Extract the (X, Y) coordinate from the center of the cell holding the provided text.  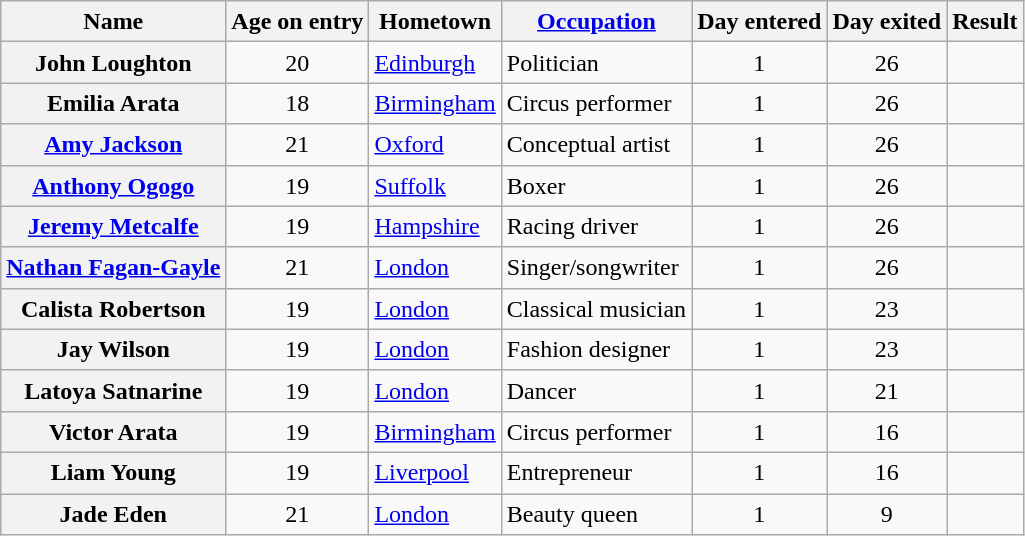
Fashion designer (596, 350)
Latoya Satnarine (114, 390)
Politician (596, 62)
Dancer (596, 390)
Classical musician (596, 308)
Day exited (887, 22)
9 (887, 514)
Jay Wilson (114, 350)
Liam Young (114, 472)
Amy Jackson (114, 144)
Day entered (760, 22)
Edinburgh (435, 62)
Result (985, 22)
18 (298, 104)
Suffolk (435, 186)
Age on entry (298, 22)
Oxford (435, 144)
Hampshire (435, 226)
Calista Robertson (114, 308)
Emilia Arata (114, 104)
Occupation (596, 22)
Conceptual artist (596, 144)
Victor Arata (114, 432)
Racing driver (596, 226)
Nathan Fagan-Gayle (114, 268)
Singer/songwriter (596, 268)
John Loughton (114, 62)
Jade Eden (114, 514)
Hometown (435, 22)
Name (114, 22)
Liverpool (435, 472)
20 (298, 62)
Beauty queen (596, 514)
Entrepreneur (596, 472)
Anthony Ogogo (114, 186)
Boxer (596, 186)
Jeremy Metcalfe (114, 226)
